Pinpoint the cell where the given text exists, returning its [X, Y] midpoint coordinate. 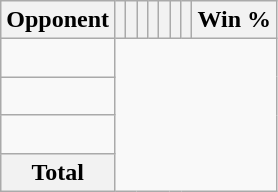
Win % [234, 20]
Opponent [58, 20]
Total [58, 172]
